Search for the cell housing the specified text and yield its (X, Y) center coordinate. 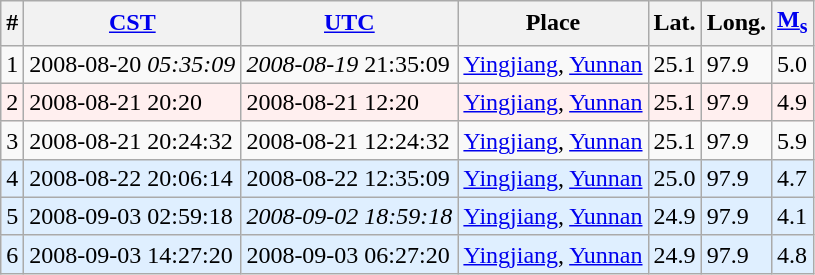
2008-09-03 14:27:20 (132, 254)
4.8 (793, 254)
2 (12, 102)
2008-08-21 20:20 (132, 102)
Place (553, 23)
Ms (793, 23)
3 (12, 140)
4.9 (793, 102)
5.9 (793, 140)
4.7 (793, 178)
5 (12, 216)
# (12, 23)
2008-09-03 02:59:18 (132, 216)
UTC (350, 23)
2008-09-03 06:27:20 (350, 254)
4.1 (793, 216)
2008-08-21 12:20 (350, 102)
CST (132, 23)
4 (12, 178)
2008-08-20 05:35:09 (132, 64)
2008-08-21 20:24:32 (132, 140)
2008-08-22 20:06:14 (132, 178)
25.0 (674, 178)
6 (12, 254)
Long. (736, 23)
1 (12, 64)
Lat. (674, 23)
2008-08-19 21:35:09 (350, 64)
5.0 (793, 64)
2008-09-02 18:59:18 (350, 216)
2008-08-22 12:35:09 (350, 178)
2008-08-21 12:24:32 (350, 140)
